Locate the cell with the specified text and output its [X, Y] center coordinate. 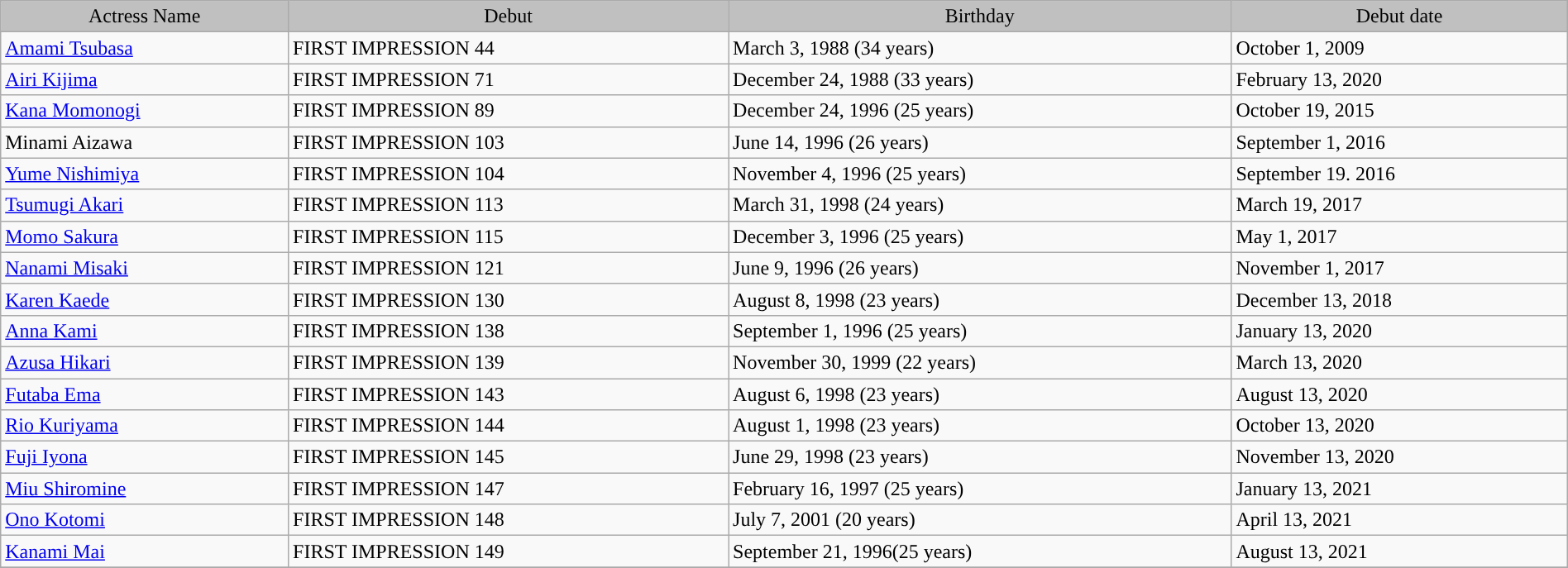
June 9, 1996 (26 years) [980, 268]
FIRST IMPRESSION 71 [509, 79]
October 19, 2015 [1399, 111]
FIRST IMPRESSION 144 [509, 426]
September 21, 1996(25 years) [980, 551]
FIRST IMPRESSION 143 [509, 394]
November 30, 1999 (22 years) [980, 362]
March 31, 1998 (24 years) [980, 205]
Nanami Misaki [145, 268]
August 8, 1998 (23 years) [980, 299]
Debut [509, 17]
FIRST IMPRESSION 148 [509, 520]
FIRST IMPRESSION 138 [509, 331]
March 3, 1988 (34 years) [980, 48]
November 1, 2017 [1399, 268]
February 16, 1997 (25 years) [980, 489]
Airi Kijima [145, 79]
FIRST IMPRESSION 147 [509, 489]
Anna Kami [145, 331]
FIRST IMPRESSION 89 [509, 111]
March 19, 2017 [1399, 205]
Yume Nishimiya [145, 174]
Azusa Hikari [145, 362]
August 6, 1998 (23 years) [980, 394]
August 1, 1998 (23 years) [980, 426]
October 13, 2020 [1399, 426]
Debut date [1399, 17]
FIRST IMPRESSION 121 [509, 268]
September 19. 2016 [1399, 174]
December 13, 2018 [1399, 299]
Amami Tsubasa [145, 48]
FIRST IMPRESSION 44 [509, 48]
June 29, 1998 (23 years) [980, 457]
FIRST IMPRESSION 103 [509, 142]
Kana Momonogi [145, 111]
November 13, 2020 [1399, 457]
June 14, 1996 (26 years) [980, 142]
May 1, 2017 [1399, 236]
Ono Kotomi [145, 520]
December 3, 1996 (25 years) [980, 236]
February 13, 2020 [1399, 79]
Tsumugi Akari [145, 205]
Minami Aizawa [145, 142]
January 13, 2020 [1399, 331]
September 1, 1996 (25 years) [980, 331]
September 1, 2016 [1399, 142]
FIRST IMPRESSION 149 [509, 551]
FIRST IMPRESSION 115 [509, 236]
Actress Name [145, 17]
Karen Kaede [145, 299]
August 13, 2021 [1399, 551]
Momo Sakura [145, 236]
December 24, 1988 (33 years) [980, 79]
Fuji Iyona [145, 457]
Futaba Ema [145, 394]
FIRST IMPRESSION 104 [509, 174]
April 13, 2021 [1399, 520]
January 13, 2021 [1399, 489]
Kanami Mai [145, 551]
December 24, 1996 (25 years) [980, 111]
March 13, 2020 [1399, 362]
FIRST IMPRESSION 113 [509, 205]
Rio Kuriyama [145, 426]
FIRST IMPRESSION 139 [509, 362]
October 1, 2009 [1399, 48]
August 13, 2020 [1399, 394]
Birthday [980, 17]
Miu Shiromine [145, 489]
July 7, 2001 (20 years) [980, 520]
FIRST IMPRESSION 130 [509, 299]
FIRST IMPRESSION 145 [509, 457]
November 4, 1996 (25 years) [980, 174]
